From the cell containing the given text, extract its center point as [X, Y] coordinate. 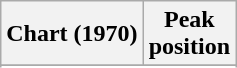
Peakposition [189, 34]
Chart (1970) [72, 34]
